Find where the given text appears and provide that cell's center as [x, y] coordinate. 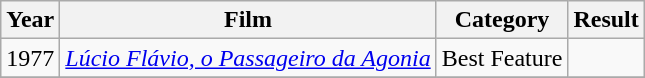
Lúcio Flávio, o Passageiro da Agonia [248, 58]
Result [606, 20]
Category [502, 20]
1977 [30, 58]
Year [30, 20]
Best Feature [502, 58]
Film [248, 20]
